Find where the given text appears and provide that cell's center as (X, Y) coordinate. 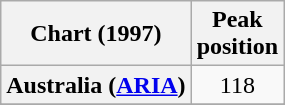
Australia (ARIA) (96, 85)
Chart (1997) (96, 34)
118 (237, 85)
Peakposition (237, 34)
